Determine the (X, Y) coordinate at the center of the cell enclosing the given text.  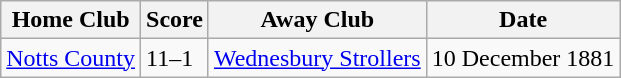
Wednesbury Strollers (317, 58)
Notts County (71, 58)
11–1 (175, 58)
Date (523, 20)
Away Club (317, 20)
Home Club (71, 20)
Score (175, 20)
10 December 1881 (523, 58)
